Output the [X, Y] coordinate of the center of the cell containing the given text.  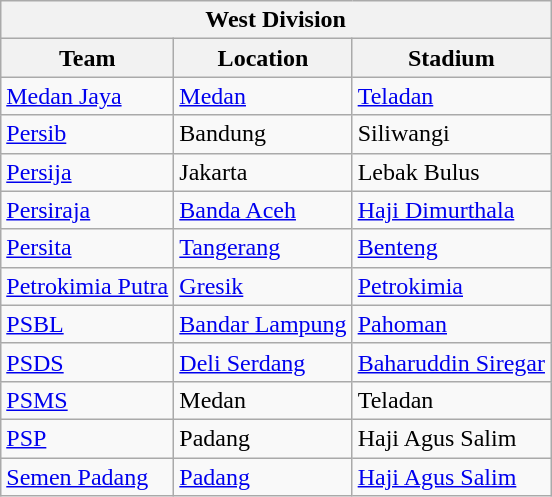
PSBL [88, 324]
Semen Padang [88, 477]
Lebak Bulus [451, 172]
PSDS [88, 362]
Team [88, 58]
PSP [88, 438]
Banda Aceh [263, 210]
Persita [88, 248]
Location [263, 58]
Baharuddin Siregar [451, 362]
Petrokimia Putra [88, 286]
Persija [88, 172]
Benteng [451, 248]
PSMS [88, 400]
Tangerang [263, 248]
Jakarta [263, 172]
Deli Serdang [263, 362]
Persiraja [88, 210]
Pahoman [451, 324]
West Division [276, 20]
Bandar Lampung [263, 324]
Persib [88, 134]
Stadium [451, 58]
Petrokimia [451, 286]
Siliwangi [451, 134]
Haji Dimurthala [451, 210]
Gresik [263, 286]
Medan Jaya [88, 96]
Bandung [263, 134]
